Capture the cell that displays the provided text and extract its [X, Y] central coordinate. 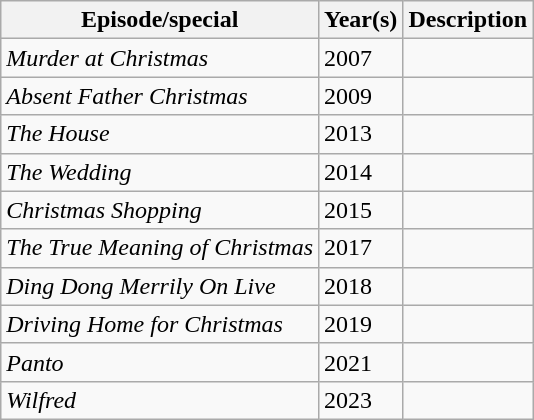
2014 [361, 172]
Absent Father Christmas [160, 96]
The House [160, 134]
2013 [361, 134]
Murder at Christmas [160, 58]
2007 [361, 58]
2015 [361, 210]
2019 [361, 324]
Driving Home for Christmas [160, 324]
Episode/special [160, 20]
2021 [361, 362]
2017 [361, 248]
The Wedding [160, 172]
Year(s) [361, 20]
Christmas Shopping [160, 210]
Description [468, 20]
Ding Dong Merrily On Live [160, 286]
2018 [361, 286]
2023 [361, 400]
2009 [361, 96]
The True Meaning of Christmas [160, 248]
Wilfred [160, 400]
Panto [160, 362]
